Scan for the cell matching the given text and deliver its [X, Y] coordinate at center. 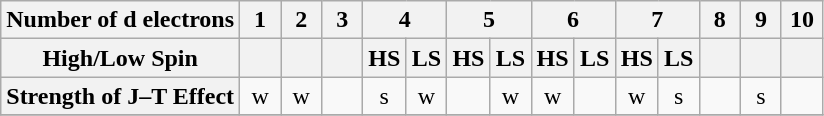
10 [802, 20]
6 [573, 20]
Number of d electrons [120, 20]
8 [720, 20]
7 [657, 20]
5 [489, 20]
1 [260, 20]
4 [405, 20]
3 [342, 20]
2 [302, 20]
9 [760, 20]
High/Low Spin [120, 58]
Strength of J–T Effect [120, 96]
